Determine the (x, y) coordinate at the center of the cell enclosing the given text.  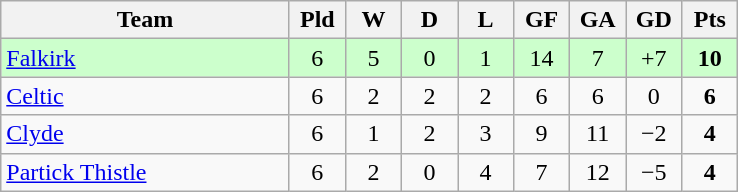
GD (654, 20)
GF (542, 20)
Celtic (146, 96)
L (486, 20)
Falkirk (146, 58)
10 (710, 58)
GA (598, 20)
−5 (654, 172)
11 (598, 134)
D (429, 20)
12 (598, 172)
−2 (654, 134)
Pld (317, 20)
14 (542, 58)
+7 (654, 58)
Pts (710, 20)
3 (486, 134)
Clyde (146, 134)
9 (542, 134)
5 (373, 58)
Partick Thistle (146, 172)
W (373, 20)
Team (146, 20)
